Determine the (X, Y) coordinate at the center of the cell enclosing the given text.  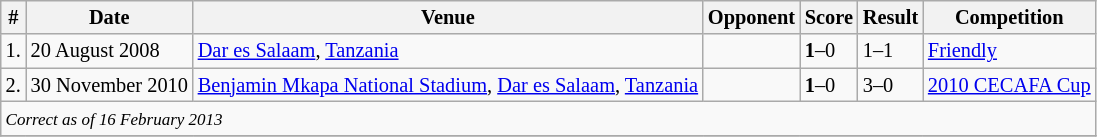
2. (14, 85)
2010 CECAFA Cup (1009, 85)
Score (829, 17)
Date (110, 17)
Result (890, 17)
Competition (1009, 17)
20 August 2008 (110, 51)
3–0 (890, 85)
1–1 (890, 51)
Benjamin Mkapa National Stadium, Dar es Salaam, Tanzania (448, 85)
Correct as of 16 February 2013 (548, 118)
Friendly (1009, 51)
Dar es Salaam, Tanzania (448, 51)
Venue (448, 17)
Opponent (752, 17)
# (14, 17)
30 November 2010 (110, 85)
1. (14, 51)
